Locate the cell with the specified text and output its [X, Y] center coordinate. 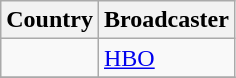
Broadcaster [166, 20]
HBO [166, 58]
Country [50, 20]
